Provide the (X, Y) coordinate of the cell's center where the given text is located.  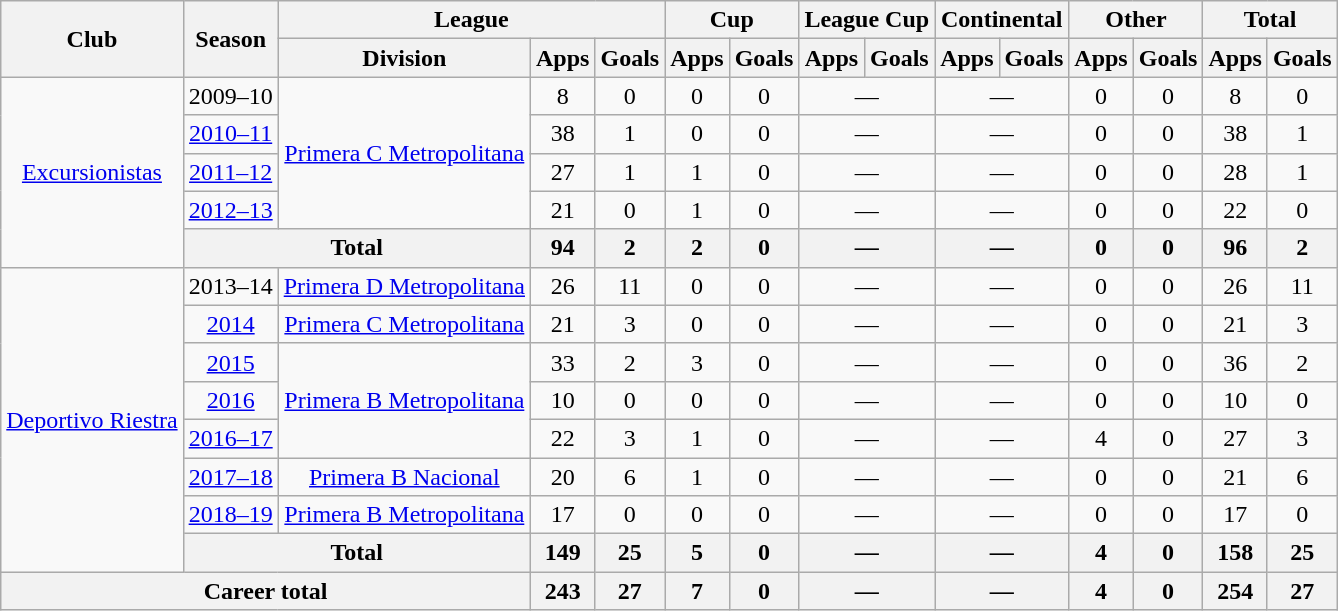
Primera D Metropolitana (404, 286)
Excursionistas (92, 172)
254 (1235, 591)
Career total (266, 591)
5 (697, 553)
2017–18 (230, 477)
Primera B Nacional (404, 477)
36 (1235, 362)
Continental (1002, 20)
33 (563, 362)
League Cup (867, 20)
Club (92, 39)
7 (697, 591)
2015 (230, 362)
94 (563, 248)
96 (1235, 248)
2013–14 (230, 286)
2014 (230, 324)
Cup (732, 20)
Other (1136, 20)
Division (404, 58)
28 (1235, 172)
Deportivo Riestra (92, 419)
2018–19 (230, 515)
2011–12 (230, 172)
20 (563, 477)
2016 (230, 400)
243 (563, 591)
2016–17 (230, 438)
158 (1235, 553)
2012–13 (230, 210)
2010–11 (230, 134)
149 (563, 553)
Season (230, 39)
2009–10 (230, 96)
League (472, 20)
